For the text-containing cell, return its midpoint in (x, y) coordinate format. 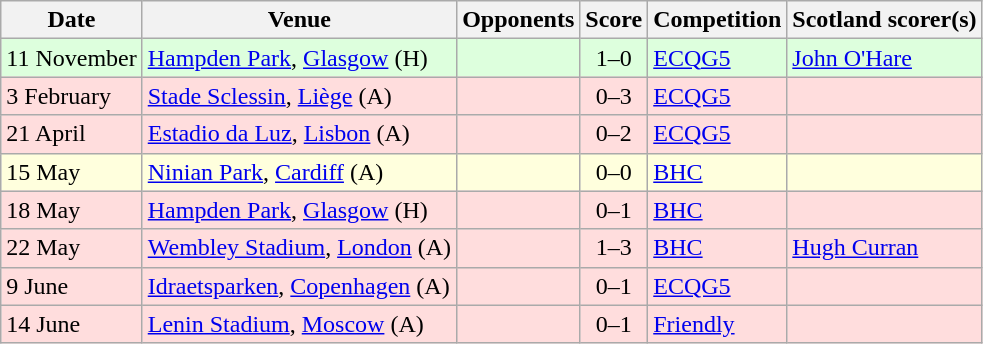
Stade Sclessin, Liège (A) (299, 96)
John O'Hare (884, 58)
1–3 (614, 248)
1–0 (614, 58)
Wembley Stadium, London (A) (299, 248)
14 June (72, 324)
Friendly (718, 324)
9 June (72, 286)
Lenin Stadium, Moscow (A) (299, 324)
11 November (72, 58)
0–3 (614, 96)
Ninian Park, Cardiff (A) (299, 172)
3 February (72, 96)
Date (72, 20)
15 May (72, 172)
Competition (718, 20)
Score (614, 20)
Estadio da Luz, Lisbon (A) (299, 134)
Scotland scorer(s) (884, 20)
Hugh Curran (884, 248)
22 May (72, 248)
21 April (72, 134)
18 May (72, 210)
0–0 (614, 172)
0–2 (614, 134)
Idraetsparken, Copenhagen (A) (299, 286)
Venue (299, 20)
Opponents (518, 20)
